From the cell containing the given text, extract its center point as [x, y] coordinate. 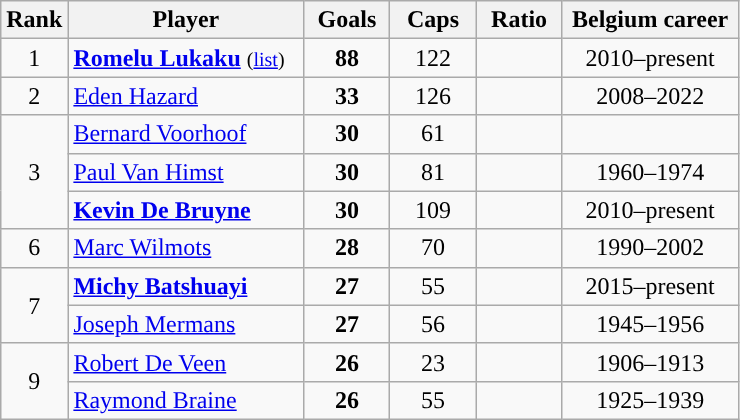
Eden Hazard [186, 96]
6 [34, 248]
88 [347, 58]
9 [34, 381]
2015–present [650, 286]
1960–1974 [650, 172]
1906–1913 [650, 362]
33 [347, 96]
Romelu Lukaku (list) [186, 58]
Ratio [519, 20]
Belgium career [650, 20]
126 [433, 96]
Marc Wilmots [186, 248]
1925–1939 [650, 400]
2 [34, 96]
70 [433, 248]
109 [433, 210]
Player [186, 20]
81 [433, 172]
28 [347, 248]
2008–2022 [650, 96]
1990–2002 [650, 248]
1945–1956 [650, 324]
23 [433, 362]
Paul Van Himst [186, 172]
Raymond Braine [186, 400]
Kevin De Bruyne [186, 210]
Robert De Veen [186, 362]
3 [34, 172]
56 [433, 324]
Caps [433, 20]
122 [433, 58]
7 [34, 305]
61 [433, 134]
1 [34, 58]
Joseph Mermans [186, 324]
Michy Batshuayi [186, 286]
Goals [347, 20]
Rank [34, 20]
Bernard Voorhoof [186, 134]
